Determine the (x, y) coordinate at the center of the cell enclosing the given text.  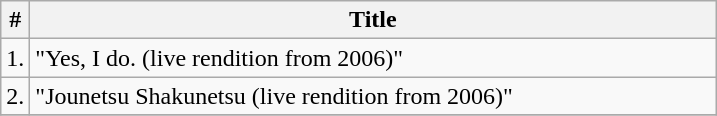
1. (16, 58)
# (16, 20)
2. (16, 96)
"Jounetsu Shakunetsu (live rendition from 2006)" (373, 96)
"Yes, I do. (live rendition from 2006)" (373, 58)
Title (373, 20)
